Capture the cell that displays the provided text and extract its [x, y] central coordinate. 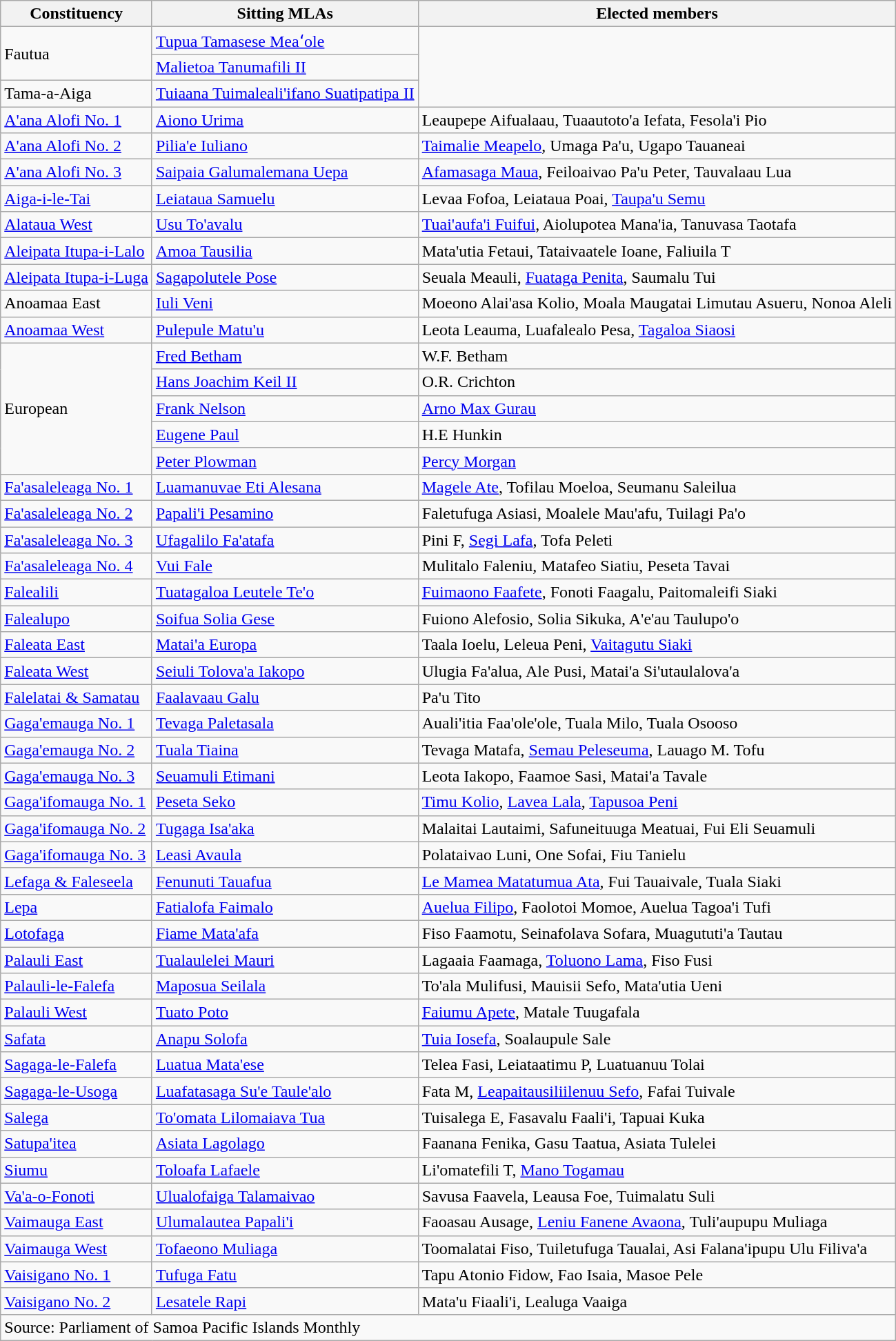
Source: Parliament of Samoa Pacific Islands Monthly [448, 1327]
Sagapolutele Pose [285, 277]
Lefaga & Faleseela [77, 881]
Fiso Faamotu, Seinafolava Sofara, Muagututi'a Tautau [657, 933]
Faletufuga Asiasi, Moalele Mau'afu, Tuilagi Pa'o [657, 513]
Pulepule Matu'u [285, 330]
Tuatagaloa Leutele Te'o [285, 593]
Fenunuti Tauafua [285, 881]
Peter Plowman [285, 461]
Arno Max Gurau [657, 408]
Gaga'ifomauga No. 3 [77, 855]
Savusa Faavela, Leausa Foe, Tuimalatu Suli [657, 1196]
Tama-a-Aiga [77, 93]
Lagaaia Faamaga, Toluono Lama, Fiso Fusi [657, 960]
Tofaeono Muliaga [285, 1249]
To'omata Lilomaiava Tua [285, 1117]
A'ana Alofi No. 3 [77, 172]
Tufuga Fatu [285, 1275]
Sitting MLAs [285, 14]
Taala Ioelu, Leleua Peni, Vaitagutu Siaki [657, 645]
European [77, 408]
Gaga'emauga No. 3 [77, 776]
Li'omatefili T, Mano Togamau [657, 1170]
Ulumalautea Papali'i [285, 1222]
Gaga'ifomauga No. 2 [77, 828]
Faalavaau Galu [285, 697]
Tugaga Isa'aka [285, 828]
Vaisigano No. 1 [77, 1275]
Pini F, Segi Lafa, Tofa Peleti [657, 540]
Anoamaa East [77, 304]
Luafatasaga Su'e Taule'alo [285, 1091]
Tupua Tamasese Meaʻole [285, 41]
Auelua Filipo, Faolotoi Momoe, Auelua Tagoa'i Tufi [657, 907]
Levaa Fofoa, Leiataua Poai, Taupa'u Semu [657, 199]
W.F. Betham [657, 356]
Leota Iakopo, Faamoe Sasi, Matai'a Tavale [657, 776]
Toloafa Lafaele [285, 1170]
Leasi Avaula [285, 855]
Fa'asaleleaga No. 4 [77, 566]
Fata M, Leapaitausiliilenuu Sefo, Fafai Tuivale [657, 1091]
Fa'asaleleaga No. 1 [77, 487]
Saipaia Galumalemana Uepa [285, 172]
Alataua West [77, 225]
Gaga'emauga No. 1 [77, 724]
Telea Fasi, Leiataatimu P, Luatuanuu Tolai [657, 1065]
Iuli Veni [285, 304]
To'ala Mulifusi, Mauisii Sefo, Mata'utia Ueni [657, 986]
Safata [77, 1039]
Leaupepe Aifualaau, Tuaautoto'a Iefata, Fesola'i Pio [657, 119]
Malietoa Tanumafili II [285, 67]
Anapu Solofa [285, 1039]
Vui Fale [285, 566]
Vaisigano No. 2 [77, 1301]
Tuai'aufa'i Fuifui, Aiolupotea Mana'ia, Tanuvasa Taotafa [657, 225]
Amoa Tausilia [285, 251]
Magele Ate, Tofilau Moeloa, Seumanu Saleilua [657, 487]
Ulugia Fa'alua, Ale Pusi, Matai'a Si'utaulalova'a [657, 671]
Mata'u Fiaali'i, Lealuga Vaaiga [657, 1301]
Palauli West [77, 1013]
Afamasaga Maua, Feiloaivao Pa'u Peter, Tauvalaau Lua [657, 172]
Malaitai Lautaimi, Safuneituuga Meatuai, Fui Eli Seuamuli [657, 828]
Lesatele Rapi [285, 1301]
A'ana Alofi No. 2 [77, 146]
Fa'asaleleaga No. 2 [77, 513]
Faanana Fenika, Gasu Taatua, Asiata Tulelei [657, 1144]
Faoasau Ausage, Leniu Fanene Avaona, Tuli'aupupu Muliaga [657, 1222]
Tuisalega E, Fasavalu Faali'i, Tapuai Kuka [657, 1117]
Va'a-o-Fonoti [77, 1196]
Le Mamea Matatumua Ata, Fui Tauaivale, Tuala Siaki [657, 881]
Gaga'ifomauga No. 1 [77, 802]
O.R. Crichton [657, 382]
Lepa [77, 907]
Sagaga-le-Falefa [77, 1065]
Aleipata Itupa-i-Lalo [77, 251]
Soifua Solia Gese [285, 619]
Aiga-i-le-Tai [77, 199]
Luatua Mata'ese [285, 1065]
Fa'asaleleaga No. 3 [77, 540]
Siumu [77, 1170]
Frank Nelson [285, 408]
Tuato Poto [285, 1013]
Fiame Mata'afa [285, 933]
Palauli East [77, 960]
Tapu Atonio Fidow, Fao Isaia, Masoe Pele [657, 1275]
Fuiono Alefosio, Solia Sikuka, A'e'au Taulupo'o [657, 619]
Ufagalilo Fa'atafa [285, 540]
Fuimaono Faafete, Fonoti Faagalu, Paitomaleifi Siaki [657, 593]
Mulitalo Faleniu, Matafeo Siatiu, Peseta Tavai [657, 566]
Tuia Iosefa, Soalaupule Sale [657, 1039]
Timu Kolio, Lavea Lala, Tapusoa Peni [657, 802]
Moeono Alai'asa Kolio, Moala Maugatai Limutau Asueru, Nonoa Aleli [657, 304]
A'ana Alofi No. 1 [77, 119]
Usu To'avalu [285, 225]
Hans Joachim Keil II [285, 382]
Luamanuvae Eti Alesana [285, 487]
Peseta Seko [285, 802]
Matai'a Europa [285, 645]
Leiataua Samuelu [285, 199]
Faleata East [77, 645]
Aiono Urima [285, 119]
Falelatai & Samatau [77, 697]
Mata'utia Fetaui, Tataivaatele Ioane, Faliuila T [657, 251]
Palauli-le-Falefa [77, 986]
Seuala Meauli, Fuataga Penita, Saumalu Tui [657, 277]
Tualaulelei Mauri [285, 960]
Tuiaana Tuimaleali'ifano Suatipatipa II [285, 93]
Constituency [77, 14]
Toomalatai Fiso, Tuiletufuga Taualai, Asi Falana'ipupu Ulu Filiva'a [657, 1249]
Taimalie Meapelo, Umaga Pa'u, Ugapo Tauaneai [657, 146]
Tevaga Paletasala [285, 724]
Seuamuli Etimani [285, 776]
Auali'itia Faa'ole'ole, Tuala Milo, Tuala Osooso [657, 724]
Salega [77, 1117]
Percy Morgan [657, 461]
Falealili [77, 593]
Ulualofaiga Talamaivao [285, 1196]
Satupa'itea [77, 1144]
Asiata Lagolago [285, 1144]
Eugene Paul [285, 435]
Falealupo [77, 619]
Elected members [657, 14]
Lotofaga [77, 933]
Vaimauga East [77, 1222]
Fred Betham [285, 356]
Pilia'e Iuliano [285, 146]
Leota Leauma, Luafalealo Pesa, Tagaloa Siaosi [657, 330]
Seiuli Tolova'a Iakopo [285, 671]
Sagaga-le-Usoga [77, 1091]
Papali'i Pesamino [285, 513]
Tevaga Matafa, Semau Peleseuma, Lauago M. Tofu [657, 750]
Faiumu Apete, Matale Tuugafala [657, 1013]
Gaga'emauga No. 2 [77, 750]
Pa'u Tito [657, 697]
Vaimauga West [77, 1249]
Fautua [77, 54]
Aleipata Itupa-i-Luga [77, 277]
Fatialofa Faimalo [285, 907]
Faleata West [77, 671]
Polataivao Luni, One Sofai, Fiu Tanielu [657, 855]
Anoamaa West [77, 330]
H.E Hunkin [657, 435]
Maposua Seilala [285, 986]
Tuala Tiaina [285, 750]
